Determine the [x, y] coordinate at the center of the cell enclosing the given text.  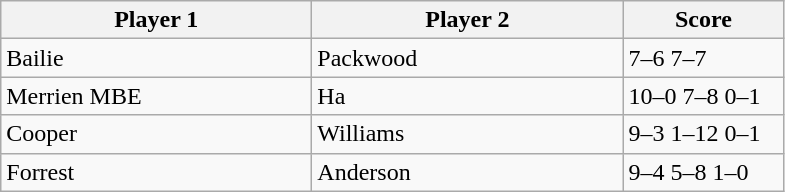
Bailie [156, 58]
Cooper [156, 134]
Forrest [156, 172]
9–3 1–12 0–1 [704, 134]
Packwood [468, 58]
Ha [468, 96]
Merrien MBE [156, 96]
Player 1 [156, 20]
7–6 7–7 [704, 58]
9–4 5–8 1–0 [704, 172]
Player 2 [468, 20]
10–0 7–8 0–1 [704, 96]
Anderson [468, 172]
Score [704, 20]
Williams [468, 134]
